Capture the cell that displays the provided text and extract its [x, y] central coordinate. 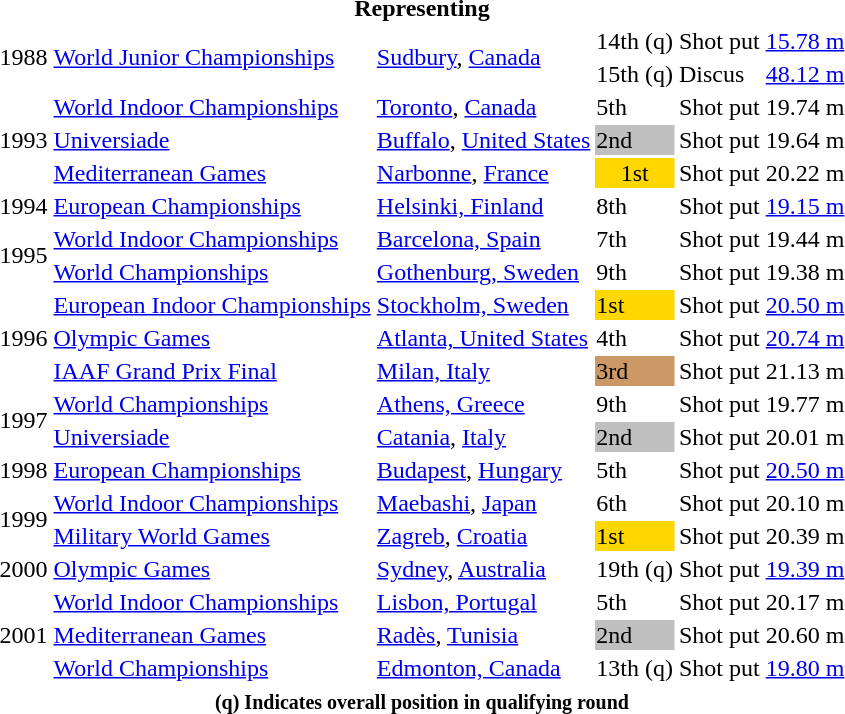
Barcelona, Spain [484, 239]
14th (q) [635, 41]
Narbonne, France [484, 173]
3rd [635, 371]
Stockholm, Sweden [484, 305]
15th (q) [635, 74]
World Junior Championships [212, 58]
13th (q) [635, 668]
Helsinki, Finland [484, 206]
Atlanta, United States [484, 338]
7th [635, 239]
Sudbury, Canada [484, 58]
8th [635, 206]
Catania, Italy [484, 437]
Edmonton, Canada [484, 668]
Military World Games [212, 536]
Radès, Tunisia [484, 635]
European Indoor Championships [212, 305]
IAAF Grand Prix Final [212, 371]
Zagreb, Croatia [484, 536]
4th [635, 338]
Buffalo, United States [484, 140]
Gothenburg, Sweden [484, 272]
Maebashi, Japan [484, 503]
Toronto, Canada [484, 107]
Milan, Italy [484, 371]
19th (q) [635, 569]
6th [635, 503]
Budapest, Hungary [484, 470]
Athens, Greece [484, 404]
Lisbon, Portugal [484, 602]
Sydney, Australia [484, 569]
Discus [720, 74]
